From the cell containing the given text, extract its center point as (X, Y) coordinate. 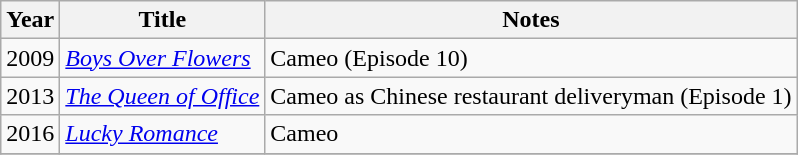
2009 (30, 58)
Lucky Romance (162, 134)
Year (30, 20)
Title (162, 20)
2013 (30, 96)
Boys Over Flowers (162, 58)
Cameo as Chinese restaurant deliveryman (Episode 1) (531, 96)
Cameo (531, 134)
Cameo (Episode 10) (531, 58)
Notes (531, 20)
The Queen of Office (162, 96)
2016 (30, 134)
